Determine the [x, y] coordinate at the center of the cell enclosing the given text.  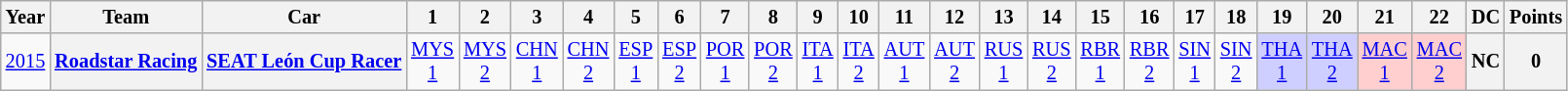
22 [1439, 17]
16 [1149, 17]
SIN1 [1194, 62]
13 [1003, 17]
RUS2 [1052, 62]
14 [1052, 17]
THA1 [1282, 62]
20 [1332, 17]
AUT2 [954, 62]
NC [1486, 62]
18 [1237, 17]
10 [859, 17]
MAC2 [1439, 62]
ITA2 [859, 62]
2 [485, 17]
ITA1 [818, 62]
POR1 [725, 62]
POR2 [773, 62]
2015 [25, 62]
6 [680, 17]
11 [905, 17]
RBR1 [1100, 62]
Roadstar Racing [126, 62]
CHN1 [538, 62]
5 [635, 17]
AUT1 [905, 62]
THA2 [1332, 62]
1 [432, 17]
DC [1486, 17]
8 [773, 17]
RBR2 [1149, 62]
MAC1 [1385, 62]
ESP1 [635, 62]
12 [954, 17]
19 [1282, 17]
ESP2 [680, 62]
0 [1536, 62]
SEAT León Cup Racer [304, 62]
RUS1 [1003, 62]
MYS2 [485, 62]
Year [25, 17]
17 [1194, 17]
CHN2 [588, 62]
3 [538, 17]
21 [1385, 17]
MYS1 [432, 62]
4 [588, 17]
Points [1536, 17]
Car [304, 17]
9 [818, 17]
15 [1100, 17]
7 [725, 17]
SIN2 [1237, 62]
Team [126, 17]
